Capture the cell that displays the provided text and extract its [X, Y] central coordinate. 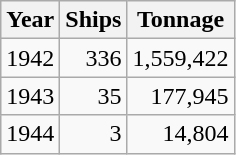
1943 [30, 96]
1944 [30, 134]
35 [94, 96]
1,559,422 [180, 58]
336 [94, 58]
1942 [30, 58]
Year [30, 20]
14,804 [180, 134]
3 [94, 134]
177,945 [180, 96]
Tonnage [180, 20]
Ships [94, 20]
